Detect which cell encompasses the target text, then output its [X, Y] center coordinate. 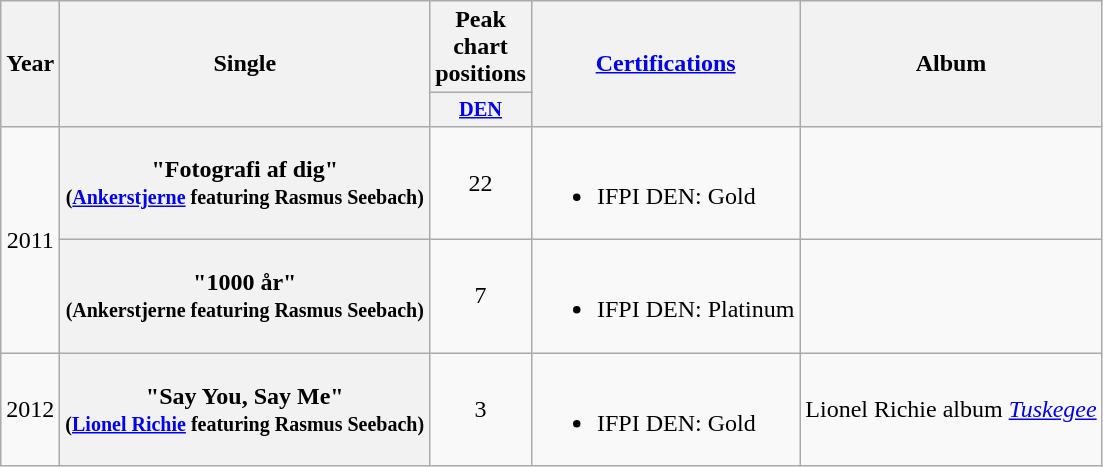
IFPI DEN: Platinum [665, 296]
7 [481, 296]
2012 [30, 410]
Single [245, 64]
Year [30, 64]
Lionel Richie album Tuskegee [951, 410]
DEN [481, 110]
Album [951, 64]
"Fotografi af dig" (Ankerstjerne featuring Rasmus Seebach) [245, 182]
"1000 år" (Ankerstjerne featuring Rasmus Seebach) [245, 296]
2011 [30, 239]
22 [481, 182]
Peak chart positions [481, 47]
Certifications [665, 64]
3 [481, 410]
"Say You, Say Me" (Lionel Richie featuring Rasmus Seebach) [245, 410]
